From the cell containing the given text, extract its center point as (X, Y) coordinate. 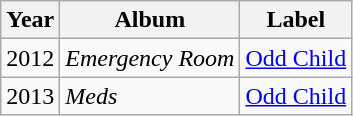
2013 (30, 96)
Album (150, 20)
2012 (30, 58)
Label (296, 20)
Year (30, 20)
Meds (150, 96)
Emergency Room (150, 58)
